Output the (x, y) coordinate of the center of the cell containing the given text.  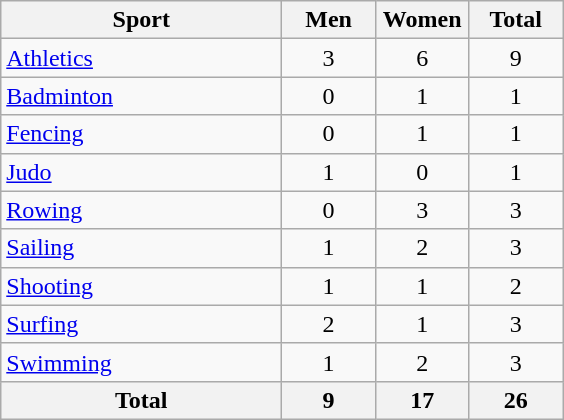
Judo (142, 172)
Women (422, 20)
Badminton (142, 96)
Rowing (142, 210)
Fencing (142, 134)
Men (329, 20)
Sailing (142, 248)
Surfing (142, 324)
6 (422, 58)
Athletics (142, 58)
26 (516, 400)
17 (422, 400)
Shooting (142, 286)
Swimming (142, 362)
Sport (142, 20)
